Search for the cell housing the specified text and yield its [x, y] center coordinate. 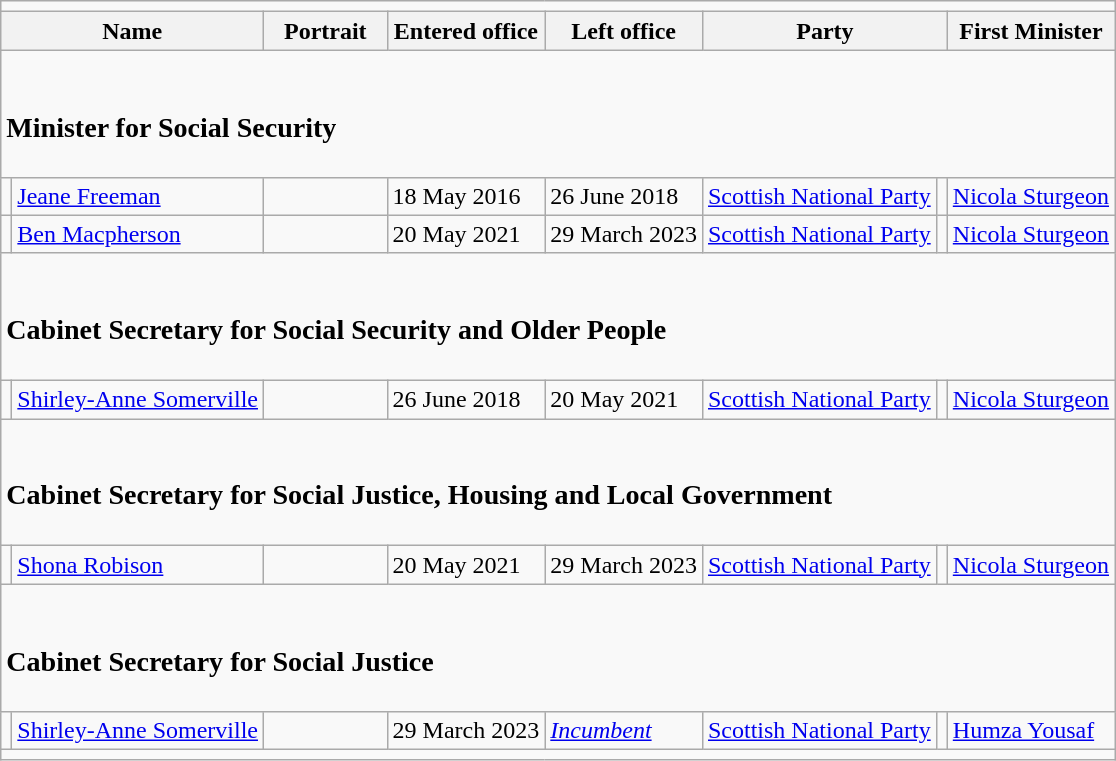
Incumbent [624, 730]
Cabinet Secretary for Social Justice [558, 648]
Cabinet Secretary for Social Justice, Housing and Local Government [558, 482]
Jeane Freeman [138, 196]
18 May 2016 [466, 196]
Humza Yousaf [1030, 730]
Minister for Social Security [558, 114]
Shona Robison [138, 565]
Party [824, 31]
Cabinet Secretary for Social Security and Older People [558, 316]
Portrait [326, 31]
First Minister [1030, 31]
Ben Macpherson [138, 234]
Left office [624, 31]
Entered office [466, 31]
Name [132, 31]
